Provide the [X, Y] coordinate of the cell's center where the given text is located.  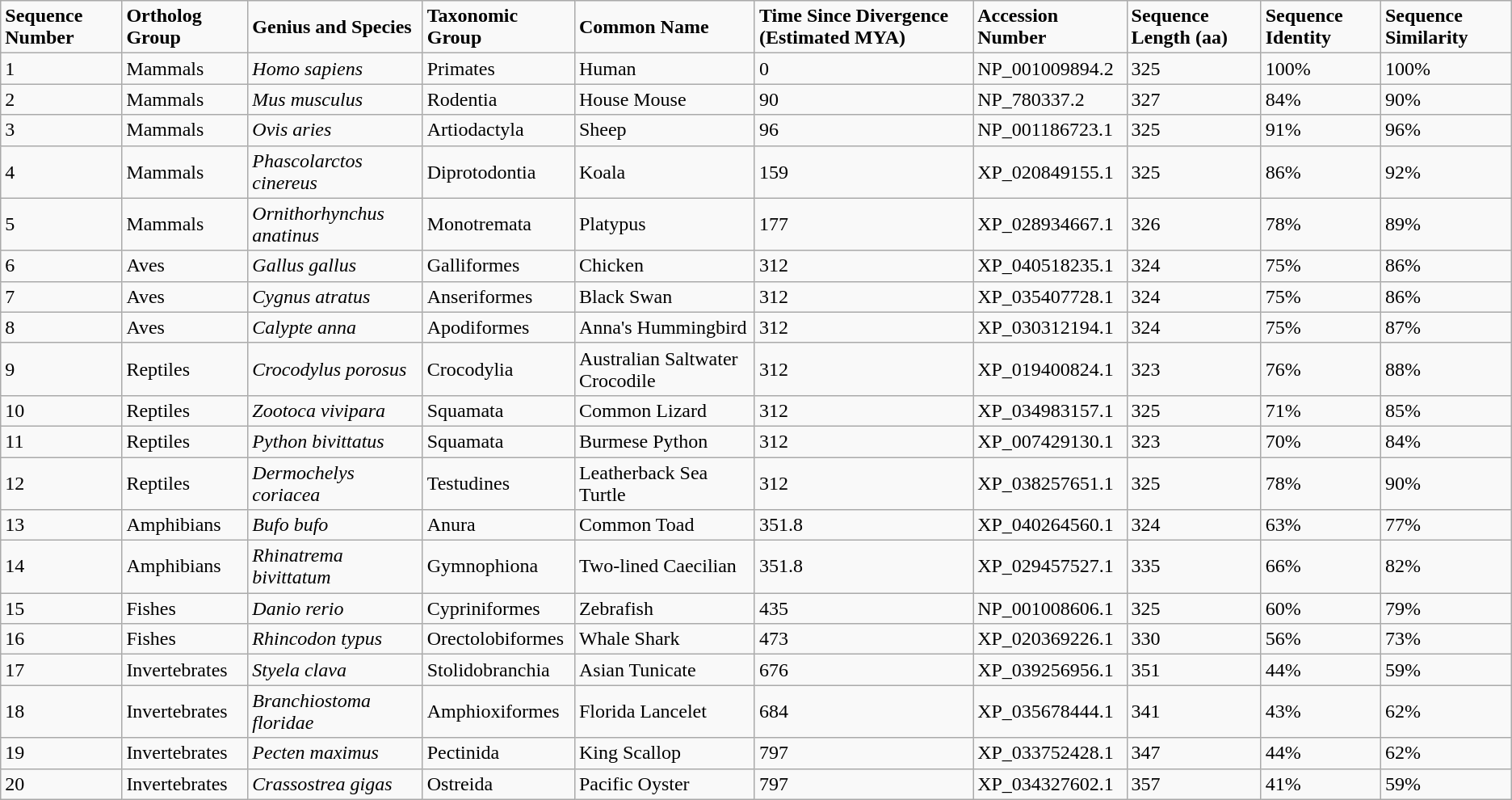
66% [1321, 567]
92% [1446, 171]
Monotremata [498, 225]
326 [1194, 225]
435 [863, 608]
Common Lizard [664, 411]
XP_030312194.1 [1050, 327]
1 [61, 69]
Ornithorhynchus anatinus [335, 225]
Anseriformes [498, 297]
XP_038257651.1 [1050, 483]
XP_035678444.1 [1050, 711]
327 [1194, 99]
684 [863, 711]
XP_040518235.1 [1050, 266]
Diprotodontia [498, 171]
473 [863, 639]
Stolidobranchia [498, 670]
41% [1321, 784]
Pacific Oyster [664, 784]
Ostreida [498, 784]
Common Name [664, 27]
NP_001009894.2 [1050, 69]
7 [61, 297]
71% [1321, 411]
11 [61, 441]
Bufo bufo [335, 525]
335 [1194, 567]
43% [1321, 711]
330 [1194, 639]
91% [1321, 130]
17 [61, 670]
Sequence Number [61, 27]
Crocodylus porosus [335, 368]
2 [61, 99]
Calypte anna [335, 327]
XP_029457527.1 [1050, 567]
Styela clava [335, 670]
3 [61, 130]
Australian Saltwater Crocodile [664, 368]
63% [1321, 525]
82% [1446, 567]
Pecten maximus [335, 753]
Koala [664, 171]
Danio rerio [335, 608]
159 [863, 171]
Asian Tunicate [664, 670]
Time Since Divergence (Estimated MYA) [863, 27]
XP_039256956.1 [1050, 670]
351 [1194, 670]
Zebrafish [664, 608]
Chicken [664, 266]
357 [1194, 784]
Gallus gallus [335, 266]
Ortholog Group [185, 27]
Phascolarctos cinereus [335, 171]
9 [61, 368]
85% [1446, 411]
Dermochelys coriacea [335, 483]
Leatherback Sea Turtle [664, 483]
76% [1321, 368]
5 [61, 225]
Two-lined Caecilian [664, 567]
88% [1446, 368]
Cypriniformes [498, 608]
XP_020369226.1 [1050, 639]
56% [1321, 639]
15 [61, 608]
Branchiostoma floridae [335, 711]
XP_028934667.1 [1050, 225]
Zootoca vivipara [335, 411]
Gymnophiona [498, 567]
Accession Number [1050, 27]
XP_020849155.1 [1050, 171]
Genius and Species [335, 27]
18 [61, 711]
Crocodylia [498, 368]
14 [61, 567]
Orectolobiformes [498, 639]
87% [1446, 327]
Testudines [498, 483]
NP_001008606.1 [1050, 608]
70% [1321, 441]
Human [664, 69]
Sequence Length (aa) [1194, 27]
Rhincodon typus [335, 639]
12 [61, 483]
Common Toad [664, 525]
Burmese Python [664, 441]
NP_001186723.1 [1050, 130]
Platypus [664, 225]
77% [1446, 525]
XP_035407728.1 [1050, 297]
89% [1446, 225]
Python bivittatus [335, 441]
Artiodactyla [498, 130]
347 [1194, 753]
676 [863, 670]
Apodiformes [498, 327]
Rodentia [498, 99]
Taxonomic Group [498, 27]
Galliformes [498, 266]
20 [61, 784]
Homo sapiens [335, 69]
13 [61, 525]
90 [863, 99]
96% [1446, 130]
60% [1321, 608]
King Scallop [664, 753]
19 [61, 753]
Rhinatrema bivittatum [335, 567]
4 [61, 171]
79% [1446, 608]
House Mouse [664, 99]
16 [61, 639]
Primates [498, 69]
Cygnus atratus [335, 297]
XP_034327602.1 [1050, 784]
XP_040264560.1 [1050, 525]
Mus musculus [335, 99]
Ovis aries [335, 130]
Crassostrea gigas [335, 784]
NP_780337.2 [1050, 99]
Anna's Hummingbird [664, 327]
0 [863, 69]
73% [1446, 639]
XP_007429130.1 [1050, 441]
8 [61, 327]
Florida Lancelet [664, 711]
XP_019400824.1 [1050, 368]
Black Swan [664, 297]
XP_034983157.1 [1050, 411]
XP_033752428.1 [1050, 753]
Anura [498, 525]
Amphioxiformes [498, 711]
6 [61, 266]
Sheep [664, 130]
Sequence Similarity [1446, 27]
10 [61, 411]
Whale Shark [664, 639]
341 [1194, 711]
Sequence Identity [1321, 27]
Pectinida [498, 753]
96 [863, 130]
177 [863, 225]
